Return (X, Y) of the center of cell containing provided text 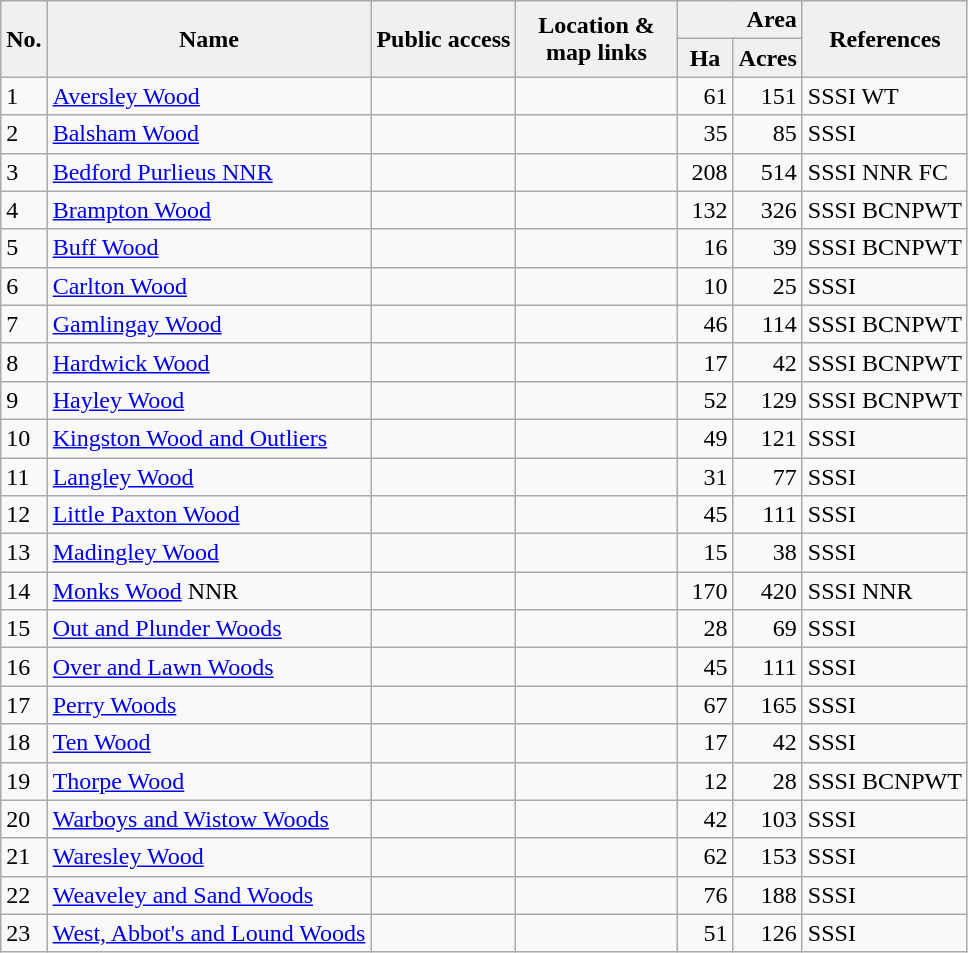
References (884, 39)
Out and Plunder Woods (209, 629)
Public access (444, 39)
76 (705, 895)
Brampton Wood (209, 210)
Warboys and Wistow Woods (209, 819)
Balsham Wood (209, 134)
22 (24, 895)
170 (705, 591)
61 (705, 96)
129 (768, 400)
Name (209, 39)
9 (24, 400)
20 (24, 819)
326 (768, 210)
Monks Wood NNR (209, 591)
18 (24, 743)
Buff Wood (209, 248)
31 (705, 477)
62 (705, 857)
Acres (768, 58)
35 (705, 134)
6 (24, 286)
Ha (705, 58)
2 (24, 134)
Perry Woods (209, 705)
No. (24, 39)
126 (768, 933)
25 (768, 286)
SSSI NNR (884, 591)
4 (24, 210)
7 (24, 324)
19 (24, 781)
Carlton Wood (209, 286)
151 (768, 96)
Area (740, 20)
Hardwick Wood (209, 362)
39 (768, 248)
103 (768, 819)
21 (24, 857)
Aversley Wood (209, 96)
46 (705, 324)
69 (768, 629)
Kingston Wood and Outliers (209, 438)
514 (768, 172)
Ten Wood (209, 743)
13 (24, 553)
SSSI WT (884, 96)
14 (24, 591)
3 (24, 172)
Location & map links (596, 39)
132 (705, 210)
1 (24, 96)
77 (768, 477)
Hayley Wood (209, 400)
Weaveley and Sand Woods (209, 895)
8 (24, 362)
23 (24, 933)
West, Abbot's and Lound Woods (209, 933)
165 (768, 705)
121 (768, 438)
52 (705, 400)
5 (24, 248)
38 (768, 553)
153 (768, 857)
Thorpe Wood (209, 781)
420 (768, 591)
114 (768, 324)
188 (768, 895)
SSSI NNR FC (884, 172)
51 (705, 933)
67 (705, 705)
Waresley Wood (209, 857)
11 (24, 477)
Over and Lawn Woods (209, 667)
Gamlingay Wood (209, 324)
Madingley Wood (209, 553)
208 (705, 172)
Bedford Purlieus NNR (209, 172)
85 (768, 134)
49 (705, 438)
Langley Wood (209, 477)
Little Paxton Wood (209, 515)
